Output the [x, y] coordinate of the center of the cell containing the given text.  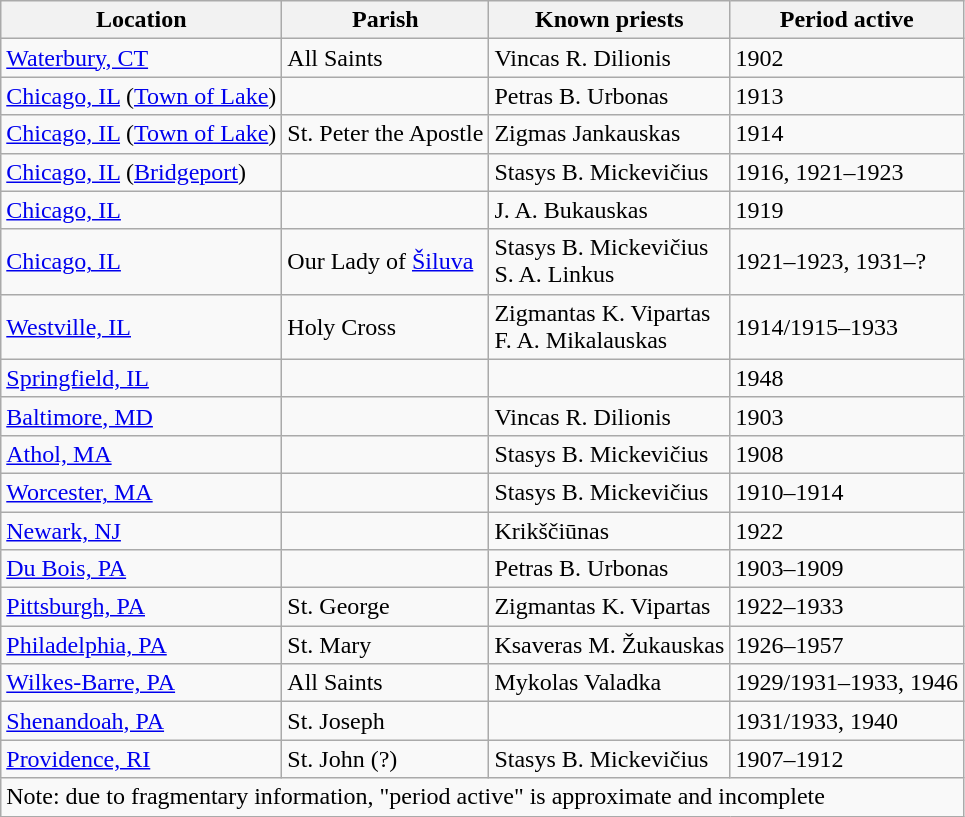
1914/1915–1933 [847, 326]
1903 [847, 416]
Note: due to fragmentary information, "period active" is approximate and incomplete [482, 797]
1921–1923, 1931–? [847, 262]
St. Peter the Apostle [386, 134]
St. Joseph [386, 721]
Springfield, IL [142, 378]
Athol, MA [142, 454]
1916, 1921–1923 [847, 172]
Holy Cross [386, 326]
1922–1933 [847, 607]
Westville, IL [142, 326]
1910–1914 [847, 492]
1902 [847, 58]
Shenandoah, PA [142, 721]
Wilkes-Barre, PA [142, 683]
1919 [847, 210]
1922 [847, 531]
1926–1957 [847, 645]
1929/1931–1933, 1946 [847, 683]
Stasys B. Mickevičius S. A. Linkus [610, 262]
Pittsburgh, PA [142, 607]
Zigmantas K. Vipartas F. A. Mikalauskas [610, 326]
Parish [386, 20]
Known priests [610, 20]
J. A. Bukauskas [610, 210]
Chicago, IL (Bridgeport) [142, 172]
1914 [847, 134]
Waterbury, CT [142, 58]
St. John (?) [386, 759]
Krikščiūnas [610, 531]
1948 [847, 378]
1931/1933, 1940 [847, 721]
Period active [847, 20]
Ksaveras M. Žukauskas [610, 645]
Baltimore, MD [142, 416]
Our Lady of Šiluva [386, 262]
St. George [386, 607]
1908 [847, 454]
Philadelphia, PA [142, 645]
Zigmantas K. Vipartas [610, 607]
St. Mary [386, 645]
Worcester, MA [142, 492]
1903–1909 [847, 569]
Newark, NJ [142, 531]
Mykolas Valadka [610, 683]
Location [142, 20]
Du Bois, PA [142, 569]
1907–1912 [847, 759]
Zigmas Jankauskas [610, 134]
Providence, RI [142, 759]
1913 [847, 96]
